Locate the cell with the specified text and output its (X, Y) center coordinate. 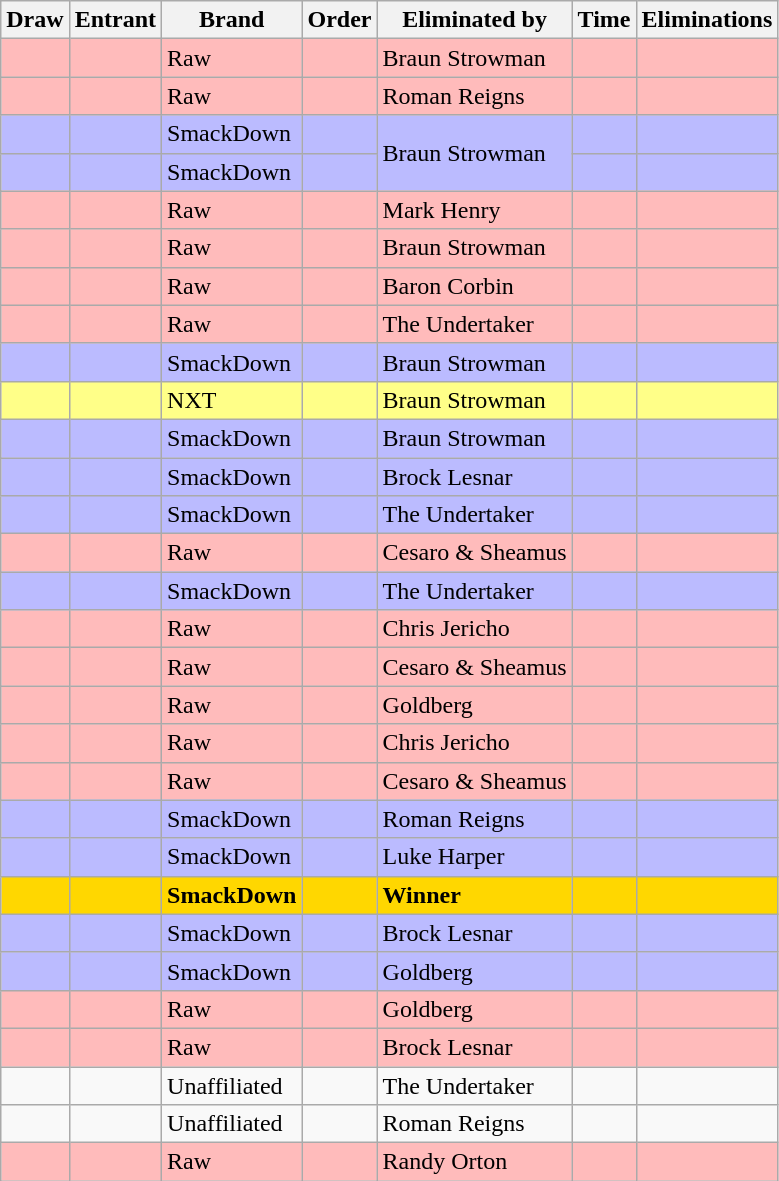
Order (340, 20)
Eliminations (707, 20)
Eliminated by (474, 20)
Winner (474, 895)
Brand (232, 20)
Luke Harper (474, 857)
Randy Orton (474, 1162)
Entrant (115, 20)
Time (604, 20)
Baron Corbin (474, 286)
Draw (35, 20)
NXT (232, 400)
Mark Henry (474, 210)
